Locate the cell with the specified text and output its (x, y) center coordinate. 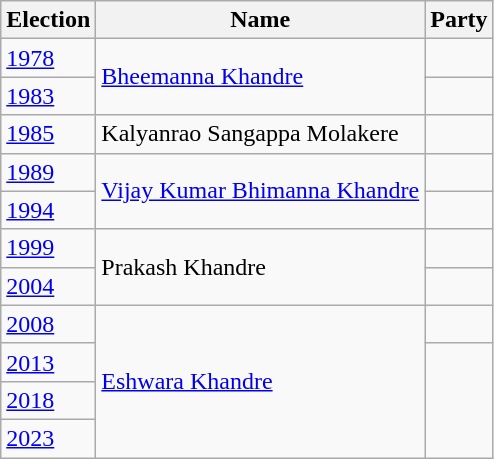
Prakash Khandre (260, 267)
1994 (48, 210)
2023 (48, 438)
2004 (48, 286)
Election (48, 20)
Eshwara Khandre (260, 381)
2013 (48, 362)
Vijay Kumar Bhimanna Khandre (260, 191)
1978 (48, 58)
Bheemanna Khandre (260, 77)
1999 (48, 248)
Name (260, 20)
2008 (48, 324)
1985 (48, 134)
1989 (48, 172)
Party (459, 20)
1983 (48, 96)
2018 (48, 400)
Kalyanrao Sangappa Molakere (260, 134)
